Locate the cell with the specified text and output its (X, Y) center coordinate. 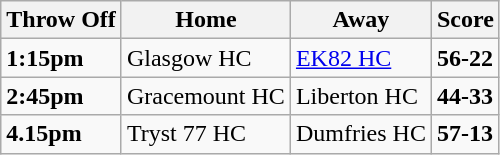
Glasgow HC (206, 58)
2:45pm (62, 96)
Dumfries HC (360, 134)
56-22 (465, 58)
Gracemount HC (206, 96)
Tryst 77 HC (206, 134)
57-13 (465, 134)
Score (465, 20)
EK82 HC (360, 58)
4.15pm (62, 134)
Home (206, 20)
Throw Off (62, 20)
Liberton HC (360, 96)
Away (360, 20)
1:15pm (62, 58)
44-33 (465, 96)
